Identify which cell holds the provided text, then report its (x, y) central coordinate. 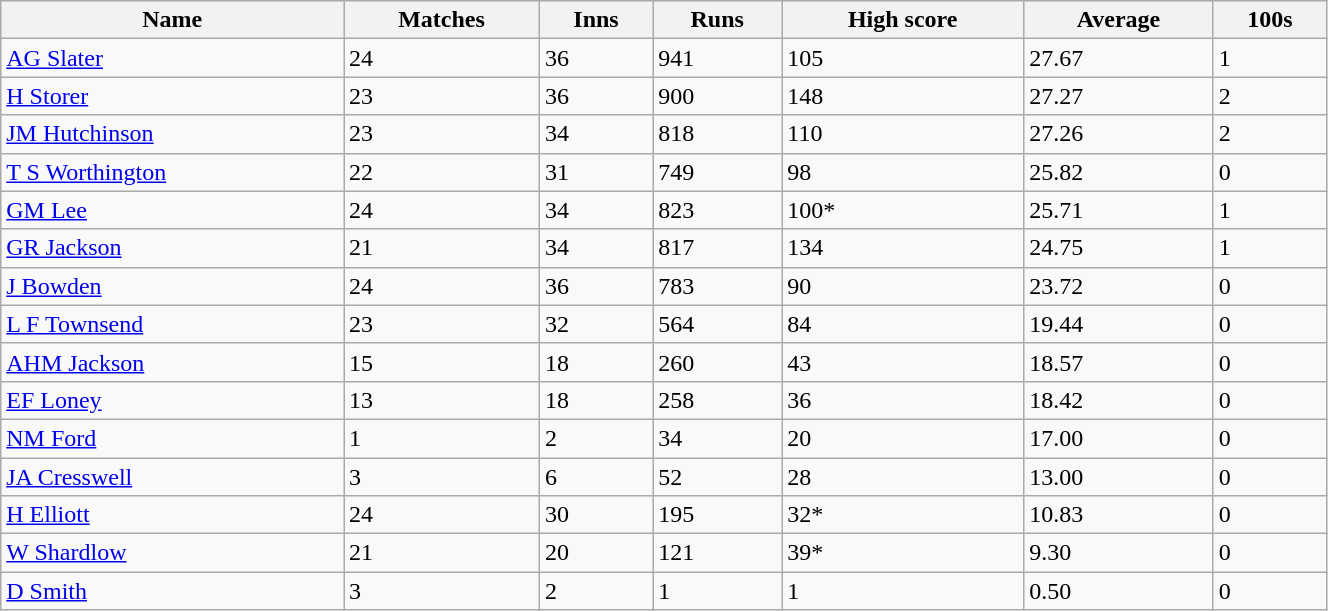
AHM Jackson (172, 362)
24.75 (1119, 248)
D Smith (172, 591)
105 (903, 58)
817 (718, 248)
15 (442, 362)
260 (718, 362)
25.82 (1119, 172)
GM Lee (172, 210)
Average (1119, 20)
31 (596, 172)
0.50 (1119, 591)
195 (718, 515)
T S Worthington (172, 172)
39* (903, 553)
GR Jackson (172, 248)
90 (903, 286)
25.71 (1119, 210)
W Shardlow (172, 553)
NM Ford (172, 438)
23.72 (1119, 286)
JA Cresswell (172, 477)
100* (903, 210)
900 (718, 96)
52 (718, 477)
783 (718, 286)
Inns (596, 20)
J Bowden (172, 286)
941 (718, 58)
27.27 (1119, 96)
823 (718, 210)
Matches (442, 20)
EF Loney (172, 400)
Name (172, 20)
JM Hutchinson (172, 134)
27.67 (1119, 58)
H Elliott (172, 515)
18.42 (1119, 400)
17.00 (1119, 438)
32 (596, 324)
749 (718, 172)
148 (903, 96)
22 (442, 172)
13.00 (1119, 477)
564 (718, 324)
19.44 (1119, 324)
High score (903, 20)
98 (903, 172)
27.26 (1119, 134)
H Storer (172, 96)
9.30 (1119, 553)
818 (718, 134)
L F Townsend (172, 324)
110 (903, 134)
28 (903, 477)
18.57 (1119, 362)
134 (903, 248)
258 (718, 400)
Runs (718, 20)
10.83 (1119, 515)
121 (718, 553)
30 (596, 515)
43 (903, 362)
32* (903, 515)
13 (442, 400)
6 (596, 477)
84 (903, 324)
100s (1270, 20)
AG Slater (172, 58)
